Detect which cell encompasses the target text, then output its [X, Y] center coordinate. 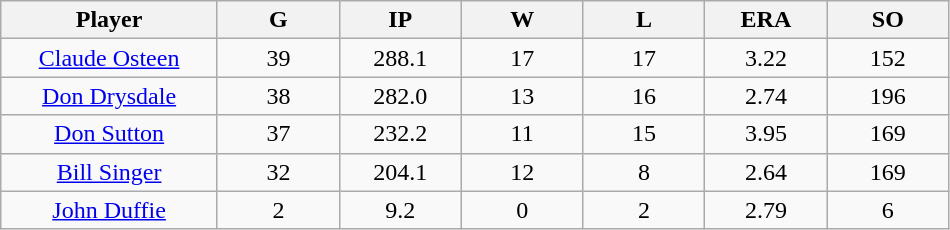
G [278, 20]
IP [400, 20]
John Duffie [110, 210]
12 [522, 172]
232.2 [400, 134]
39 [278, 58]
Bill Singer [110, 172]
0 [522, 210]
SO [888, 20]
37 [278, 134]
9.2 [400, 210]
L [644, 20]
282.0 [400, 96]
204.1 [400, 172]
W [522, 20]
2.79 [766, 210]
Don Drysdale [110, 96]
ERA [766, 20]
Don Sutton [110, 134]
13 [522, 96]
32 [278, 172]
196 [888, 96]
11 [522, 134]
6 [888, 210]
38 [278, 96]
3.95 [766, 134]
3.22 [766, 58]
Player [110, 20]
2.64 [766, 172]
15 [644, 134]
Claude Osteen [110, 58]
2.74 [766, 96]
288.1 [400, 58]
16 [644, 96]
152 [888, 58]
8 [644, 172]
